Determine the (X, Y) coordinate at the center of the cell enclosing the given text.  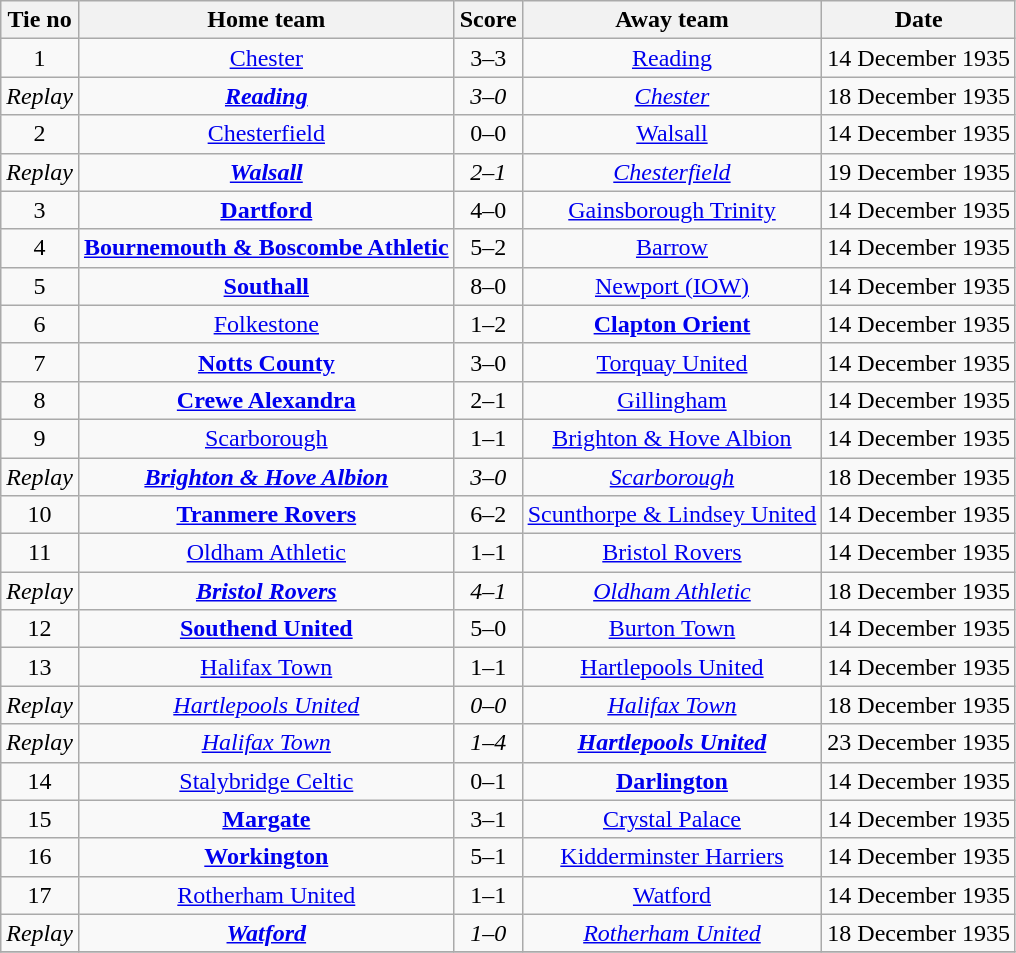
Bournemouth & Boscombe Athletic (266, 248)
Home team (266, 20)
9 (40, 438)
0–1 (488, 781)
4 (40, 248)
Dartford (266, 210)
Darlington (672, 781)
Margate (266, 819)
8 (40, 400)
6–2 (488, 515)
Away team (672, 20)
1–4 (488, 743)
Workington (266, 857)
Torquay United (672, 362)
Crystal Palace (672, 819)
Date (919, 20)
2 (40, 134)
23 December 1935 (919, 743)
5–0 (488, 629)
11 (40, 553)
Tie no (40, 20)
16 (40, 857)
15 (40, 819)
14 (40, 781)
Crewe Alexandra (266, 400)
10 (40, 515)
8–0 (488, 286)
Kidderminster Harriers (672, 857)
Gillingham (672, 400)
4–0 (488, 210)
3 (40, 210)
Notts County (266, 362)
Newport (IOW) (672, 286)
Gainsborough Trinity (672, 210)
1 (40, 58)
19 December 1935 (919, 172)
13 (40, 667)
5–2 (488, 248)
Tranmere Rovers (266, 515)
5–1 (488, 857)
5 (40, 286)
4–1 (488, 591)
1–2 (488, 324)
Score (488, 20)
Barrow (672, 248)
Stalybridge Celtic (266, 781)
1–0 (488, 933)
Scunthorpe & Lindsey United (672, 515)
3–1 (488, 819)
Folkestone (266, 324)
Clapton Orient (672, 324)
Burton Town (672, 629)
3–3 (488, 58)
Southend United (266, 629)
17 (40, 895)
Southall (266, 286)
7 (40, 362)
6 (40, 324)
12 (40, 629)
